Return (x, y) of the center of cell containing provided text 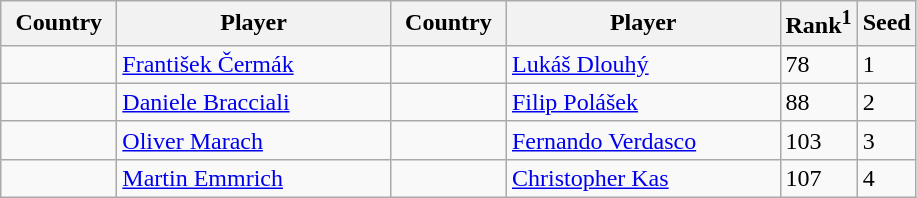
3 (886, 140)
88 (818, 102)
Oliver Marach (254, 140)
Seed (886, 24)
4 (886, 178)
107 (818, 178)
103 (818, 140)
Martin Emmrich (254, 178)
78 (818, 64)
Lukáš Dlouhý (643, 64)
František Čermák (254, 64)
Rank1 (818, 24)
Christopher Kas (643, 178)
Filip Polášek (643, 102)
Daniele Bracciali (254, 102)
1 (886, 64)
Fernando Verdasco (643, 140)
2 (886, 102)
